Detect which cell encompasses the target text, then output its (x, y) center coordinate. 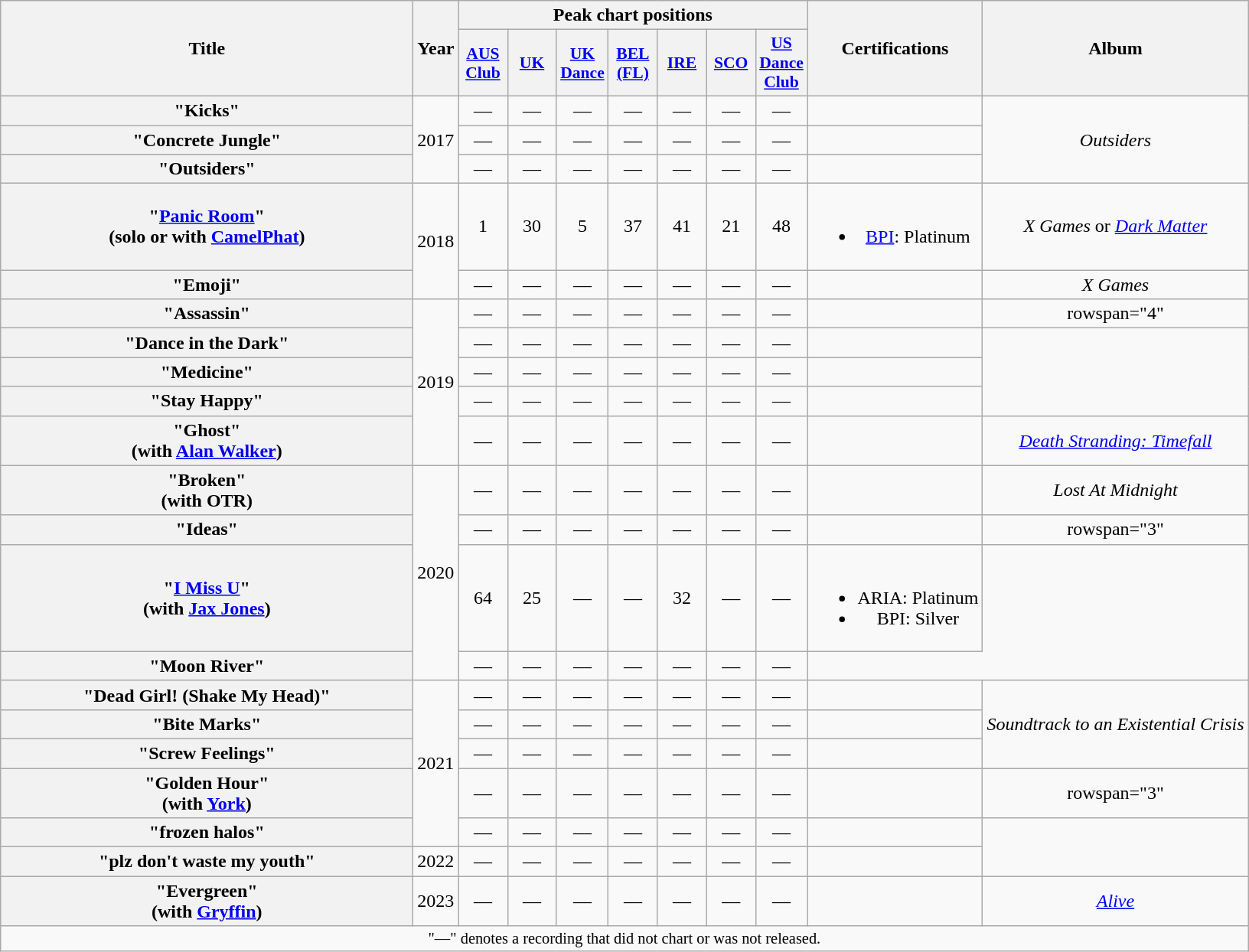
"Assassin" (207, 314)
X Games (1116, 285)
ARIA: PlatinumBPI: Silver (895, 598)
2023 (436, 901)
Outsiders (1116, 139)
Peak chart positions (633, 15)
Album (1116, 49)
64 (483, 598)
X Games or Dark Matter (1116, 227)
"—" denotes a recording that did not chart or was not released. (624, 939)
5 (582, 227)
"Concrete Jungle" (207, 140)
"Dead Girl! (Shake My Head)" (207, 695)
"Broken" (with OTR) (207, 490)
"Evergreen"(with Gryffin) (207, 901)
IRE (682, 63)
USDance Club (781, 63)
BPI: Platinum (895, 227)
UK Dance (582, 63)
"Ideas" (207, 530)
"I Miss U"(with Jax Jones) (207, 598)
2022 (436, 862)
1 (483, 227)
"Panic Room" (solo or with CamelPhat) (207, 227)
21 (731, 227)
"Golden Hour"(with York) (207, 793)
SCO (731, 63)
"Moon River" (207, 666)
2017 (436, 139)
37 (633, 227)
"Dance in the Dark" (207, 343)
30 (532, 227)
BEL(FL) (633, 63)
48 (781, 227)
"Kicks" (207, 110)
AUSClub (483, 63)
2018 (436, 242)
2019 (436, 383)
"Emoji" (207, 285)
Death Stranding: Timefall (1116, 441)
rowspan="4" (1116, 314)
"Screw Feelings" (207, 753)
2020 (436, 572)
Title (207, 49)
UK (532, 63)
2021 (436, 764)
"Outsiders" (207, 169)
"Stay Happy" (207, 401)
"frozen halos" (207, 833)
25 (532, 598)
"plz don't waste my youth" (207, 862)
Alive (1116, 901)
"Bite Marks" (207, 724)
Lost At Midnight (1116, 490)
"Ghost"(with Alan Walker) (207, 441)
32 (682, 598)
Soundtrack to an Existential Crisis (1116, 724)
Year (436, 49)
41 (682, 227)
"Medicine" (207, 372)
Certifications (895, 49)
